Return the (X, Y) coordinate for the center point of the cell that contains the specified text.  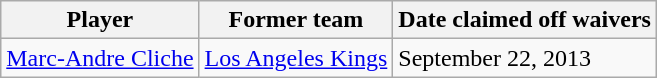
Former team (296, 20)
Marc-Andre Cliche (100, 58)
Los Angeles Kings (296, 58)
Player (100, 20)
Date claimed off waivers (525, 20)
September 22, 2013 (525, 58)
